Identify which cell holds the provided text, then report its (x, y) central coordinate. 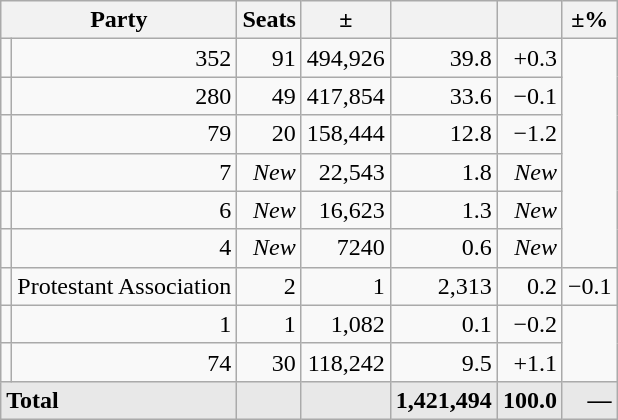
7 (124, 172)
33.6 (444, 96)
+0.3 (530, 58)
0.1 (444, 324)
39.8 (444, 58)
30 (269, 362)
−1.2 (530, 134)
± (346, 20)
7240 (346, 248)
2,313 (444, 286)
±% (590, 20)
12.8 (444, 134)
49 (269, 96)
0.2 (530, 286)
100.0 (530, 400)
1.3 (444, 210)
Protestant Association (124, 286)
20 (269, 134)
352 (124, 58)
Seats (269, 20)
— (590, 400)
9.5 (444, 362)
158,444 (346, 134)
16,623 (346, 210)
−0.2 (530, 324)
2 (269, 286)
Party (119, 20)
1,082 (346, 324)
+1.1 (530, 362)
0.6 (444, 248)
417,854 (346, 96)
1,421,494 (444, 400)
79 (124, 134)
494,926 (346, 58)
1.8 (444, 172)
Total (119, 400)
280 (124, 96)
6 (124, 210)
74 (124, 362)
4 (124, 248)
91 (269, 58)
22,543 (346, 172)
118,242 (346, 362)
